From the cell containing the given text, extract its center point as (x, y) coordinate. 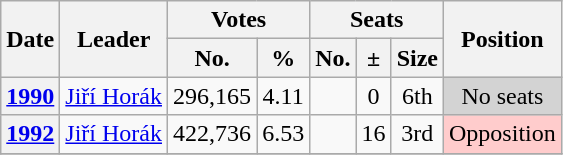
422,736 (212, 134)
Seats (377, 20)
1992 (30, 134)
± (374, 58)
Size (417, 58)
0 (374, 96)
Votes (239, 20)
No seats (503, 96)
Opposition (503, 134)
6.53 (284, 134)
296,165 (212, 96)
% (284, 58)
Position (503, 39)
16 (374, 134)
4.11 (284, 96)
6th (417, 96)
Leader (114, 39)
Date (30, 39)
1990 (30, 96)
3rd (417, 134)
